Find where the given text appears and provide that cell's center as [X, Y] coordinate. 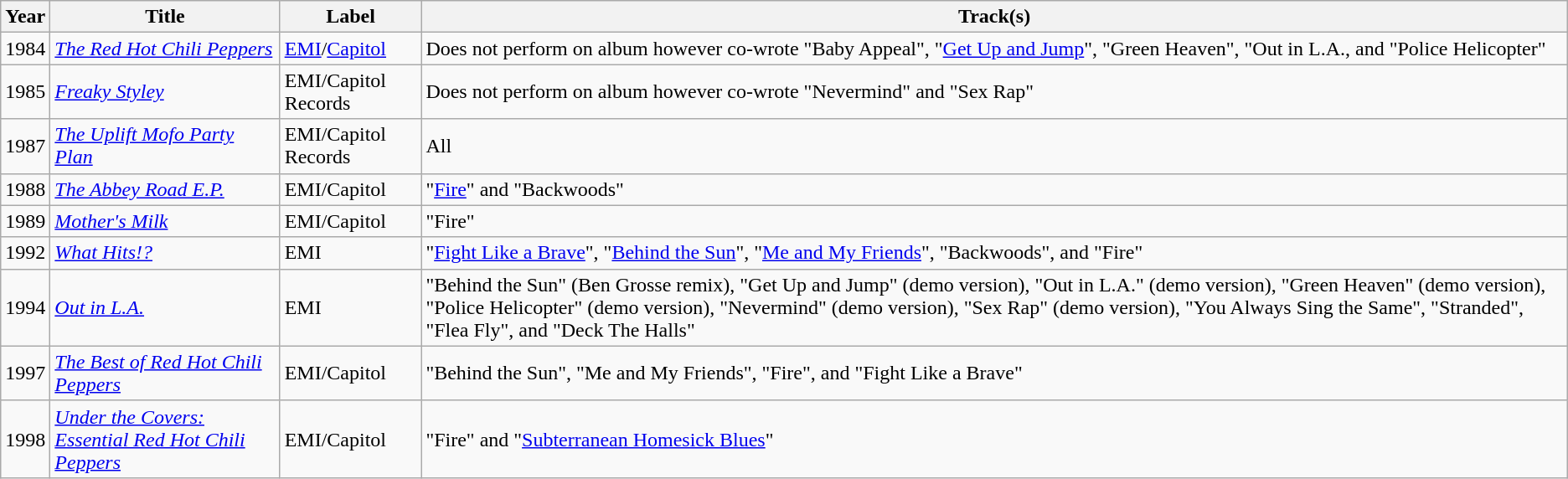
1989 [25, 221]
The Abbey Road E.P. [165, 189]
The Uplift Mofo Party Plan [165, 146]
Out in L.A. [165, 307]
"Fire" and "Backwoods" [994, 189]
1992 [25, 253]
1988 [25, 189]
Does not perform on album however co-wrote "Baby Appeal", "Get Up and Jump", "Green Heaven", "Out in L.A., and "Police Helicopter" [994, 49]
The Best of Red Hot Chili Peppers [165, 373]
Freaky Styley [165, 92]
1984 [25, 49]
Mother's Milk [165, 221]
"Fire" and "Subterranean Homesick Blues" [994, 439]
"Fire" [994, 221]
"Fight Like a Brave", "Behind the Sun", "Me and My Friends", "Backwoods", and "Fire" [994, 253]
"Behind the Sun", "Me and My Friends", "Fire", and "Fight Like a Brave" [994, 373]
Does not perform on album however co-wrote "Nevermind" and "Sex Rap" [994, 92]
1985 [25, 92]
Label [350, 17]
1994 [25, 307]
Title [165, 17]
What Hits!? [165, 253]
Track(s) [994, 17]
All [994, 146]
1997 [25, 373]
The Red Hot Chili Peppers [165, 49]
1998 [25, 439]
Under the Covers: Essential Red Hot Chili Peppers [165, 439]
1987 [25, 146]
Year [25, 17]
